Identify which cell holds the provided text, then report its [x, y] central coordinate. 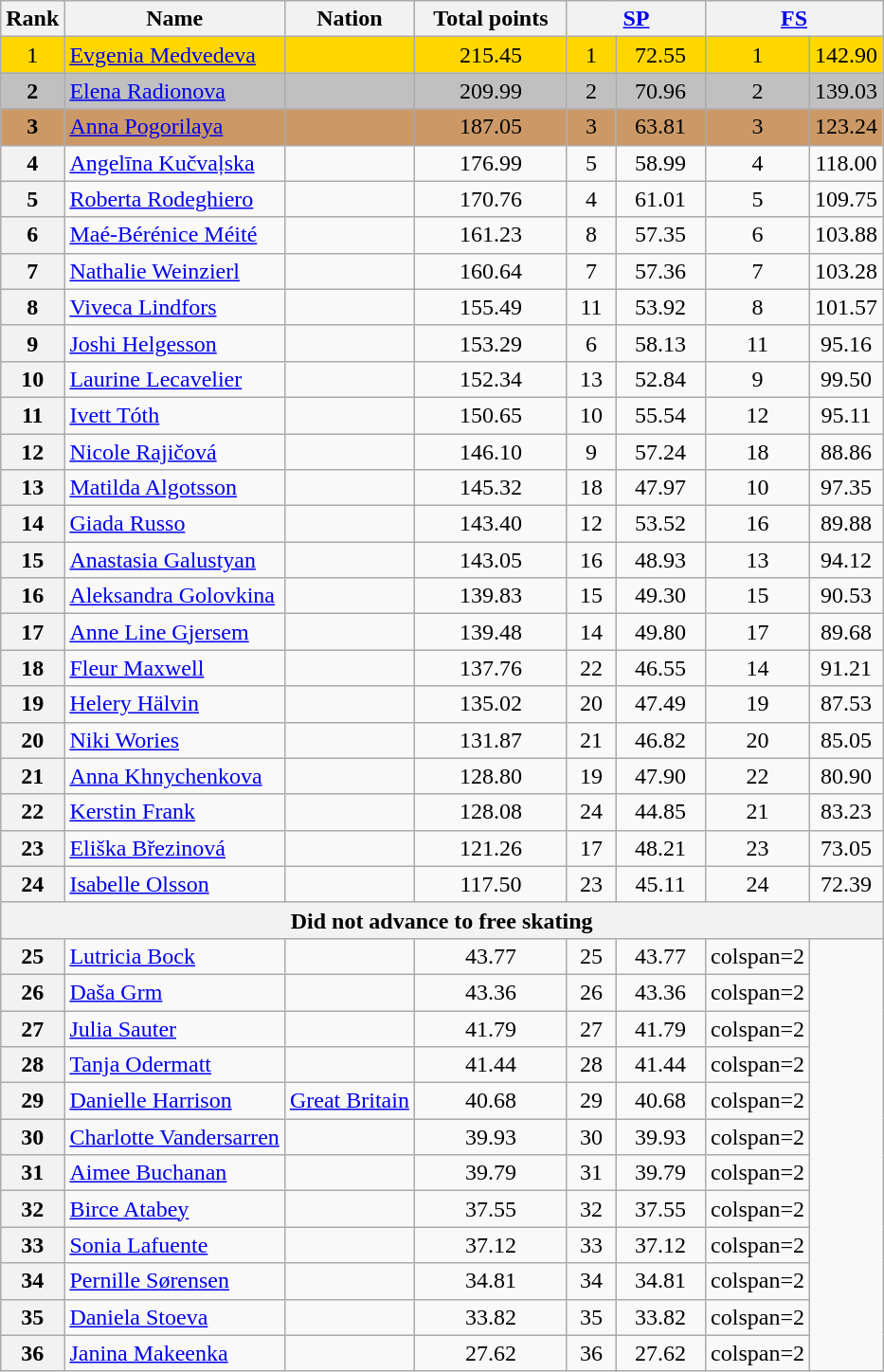
48.93 [661, 560]
Nathalie Weinzierl [174, 271]
128.08 [491, 812]
89.88 [845, 524]
Maé-Bérénice Méité [174, 235]
45.11 [661, 884]
Fleur Maxwell [174, 668]
44.85 [661, 812]
117.50 [491, 884]
99.50 [845, 379]
Aleksandra Golovkina [174, 596]
Joshi Helgesson [174, 343]
128.80 [491, 776]
Ivett Tóth [174, 415]
176.99 [491, 163]
57.24 [661, 452]
Anastasia Galustyan [174, 560]
145.32 [491, 488]
153.29 [491, 343]
Elena Radionova [174, 91]
Nation [349, 19]
Niki Wories [174, 740]
Danielle Harrison [174, 1101]
95.16 [845, 343]
109.75 [845, 199]
73.05 [845, 848]
139.83 [491, 596]
Angelīna Kučvaļska [174, 163]
Laurine Lecavelier [174, 379]
137.76 [491, 668]
72.39 [845, 884]
Birce Atabey [174, 1209]
Total points [491, 19]
215.45 [491, 55]
63.81 [661, 127]
57.35 [661, 235]
Rank [32, 19]
72.55 [661, 55]
Anna Khnychenkova [174, 776]
Matilda Algotsson [174, 488]
70.96 [661, 91]
46.82 [661, 740]
152.34 [491, 379]
Eliška Březinová [174, 848]
Giada Russo [174, 524]
Aimee Buchanan [174, 1173]
Name [174, 19]
Janina Makeenka [174, 1353]
91.21 [845, 668]
118.00 [845, 163]
146.10 [491, 452]
160.64 [491, 271]
Nicole Rajičová [174, 452]
101.57 [845, 307]
94.12 [845, 560]
SP [636, 19]
123.24 [845, 127]
142.90 [845, 55]
Anne Line Gjersem [174, 632]
47.97 [661, 488]
143.05 [491, 560]
95.11 [845, 415]
47.49 [661, 704]
52.84 [661, 379]
49.30 [661, 596]
Viveca Lindfors [174, 307]
90.53 [845, 596]
121.26 [491, 848]
150.65 [491, 415]
Pernille Sørensen [174, 1281]
Roberta Rodeghiero [174, 199]
Evgenia Medvedeva [174, 55]
53.52 [661, 524]
58.99 [661, 163]
Isabelle Olsson [174, 884]
Tanja Odermatt [174, 1065]
97.35 [845, 488]
58.13 [661, 343]
161.23 [491, 235]
57.36 [661, 271]
Charlotte Vandersarren [174, 1137]
Great Britain [349, 1101]
53.92 [661, 307]
139.03 [845, 91]
87.53 [845, 704]
Anna Pogorilaya [174, 127]
Did not advance to free skating [442, 920]
FS [794, 19]
135.02 [491, 704]
139.48 [491, 632]
49.80 [661, 632]
48.21 [661, 848]
85.05 [845, 740]
Daniela Stoeva [174, 1317]
46.55 [661, 668]
170.76 [491, 199]
55.54 [661, 415]
80.90 [845, 776]
Helery Hälvin [174, 704]
89.68 [845, 632]
Sonia Lafuente [174, 1245]
209.99 [491, 91]
Daša Grm [174, 992]
155.49 [491, 307]
103.88 [845, 235]
187.05 [491, 127]
103.28 [845, 271]
Julia Sauter [174, 1028]
Kerstin Frank [174, 812]
47.90 [661, 776]
83.23 [845, 812]
88.86 [845, 452]
Lutricia Bock [174, 956]
143.40 [491, 524]
131.87 [491, 740]
61.01 [661, 199]
